Detect which cell encompasses the target text, then output its (X, Y) center coordinate. 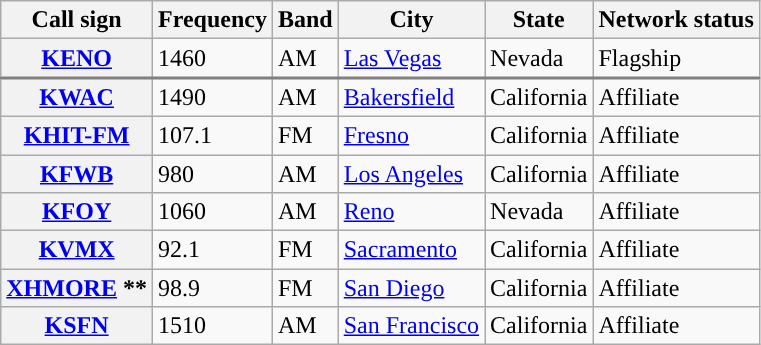
1490 (212, 98)
KSFN (77, 326)
Bakersfield (411, 98)
City (411, 20)
Los Angeles (411, 173)
1510 (212, 326)
Reno (411, 212)
Fresno (411, 135)
98.9 (212, 288)
KENO (77, 58)
KHIT-FM (77, 135)
San Francisco (411, 326)
San Diego (411, 288)
Band (305, 20)
Flagship (676, 58)
State (539, 20)
1060 (212, 212)
Frequency (212, 20)
KVMX (77, 250)
107.1 (212, 135)
KFOY (77, 212)
92.1 (212, 250)
Call sign (77, 20)
1460 (212, 58)
XHMORE ** (77, 288)
980 (212, 173)
Network status (676, 20)
Las Vegas (411, 58)
Sacramento (411, 250)
KWAC (77, 98)
KFWB (77, 173)
